Output the (X, Y) coordinate of the center of the cell containing the given text.  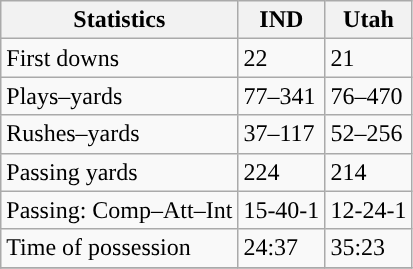
22 (282, 58)
76–470 (368, 96)
224 (282, 172)
First downs (120, 58)
24:37 (282, 248)
IND (282, 20)
Utah (368, 20)
Time of possession (120, 248)
Rushes–yards (120, 134)
37–117 (282, 134)
35:23 (368, 248)
Plays–yards (120, 96)
52–256 (368, 134)
Passing: Comp–Att–Int (120, 210)
15-40-1 (282, 210)
214 (368, 172)
21 (368, 58)
12-24-1 (368, 210)
77–341 (282, 96)
Passing yards (120, 172)
Statistics (120, 20)
